Identify which cell holds the provided text, then report its [X, Y] central coordinate. 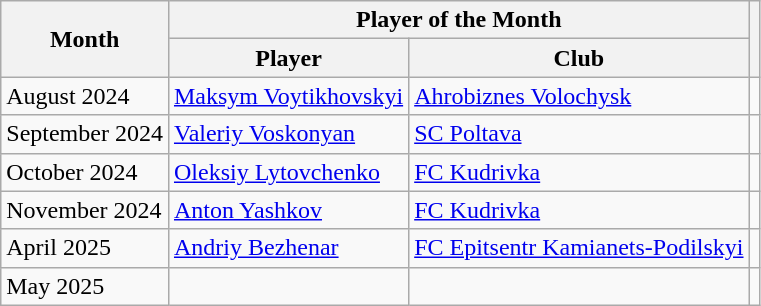
April 2025 [85, 248]
SC Poltava [579, 134]
Valeriy Voskonyan [288, 134]
Maksym Voytikhovskyi [288, 96]
FC Epitsentr Kamianets-Podilskyi [579, 248]
November 2024 [85, 210]
September 2024 [85, 134]
Player of the Month [458, 20]
August 2024 [85, 96]
Oleksiy Lytovchenko [288, 172]
May 2025 [85, 286]
Club [579, 58]
Player [288, 58]
Andriy Bezhenar [288, 248]
October 2024 [85, 172]
Anton Yashkov [288, 210]
Ahrobiznes Volochysk [579, 96]
Month [85, 39]
